Return the (x, y) coordinate for the center point of the cell that contains the specified text.  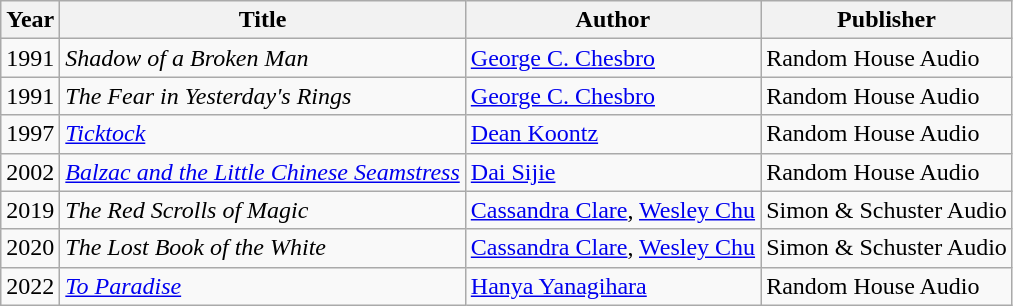
Dai Sijie (612, 172)
2019 (30, 210)
Dean Koontz (612, 134)
Publisher (887, 20)
Author (612, 20)
The Fear in Yesterday's Rings (262, 96)
Title (262, 20)
Balzac and the Little Chinese Seamstress (262, 172)
2002 (30, 172)
The Lost Book of the White (262, 248)
Ticktock (262, 134)
2022 (30, 286)
Year (30, 20)
To Paradise (262, 286)
1997 (30, 134)
Hanya Yanagihara (612, 286)
Shadow of a Broken Man (262, 58)
2020 (30, 248)
The Red Scrolls of Magic (262, 210)
